Return the (x, y) coordinate for the center point of the cell that contains the specified text.  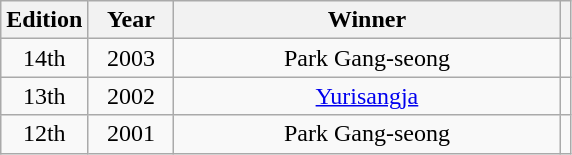
2003 (131, 58)
14th (44, 58)
Edition (44, 20)
13th (44, 96)
Year (131, 20)
2002 (131, 96)
Winner (367, 20)
12th (44, 134)
2001 (131, 134)
Yurisangja (367, 96)
